Search for the cell housing the specified text and yield its (x, y) center coordinate. 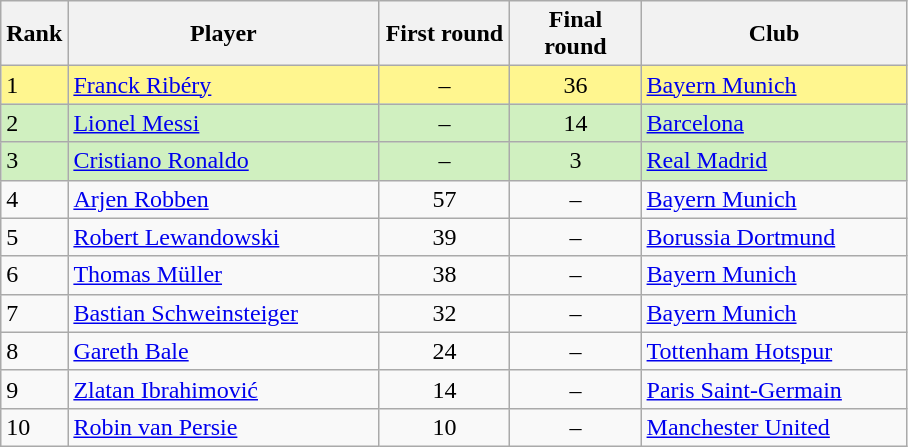
2 (34, 123)
Club (774, 34)
7 (34, 313)
Rank (34, 34)
8 (34, 351)
Thomas Müller (224, 275)
Paris Saint-Germain (774, 389)
36 (576, 85)
First round (444, 34)
6 (34, 275)
Zlatan Ibrahimović (224, 389)
Robin van Persie (224, 427)
Barcelona (774, 123)
Tottenham Hotspur (774, 351)
Cristiano Ronaldo (224, 161)
38 (444, 275)
Gareth Bale (224, 351)
4 (34, 199)
39 (444, 237)
57 (444, 199)
9 (34, 389)
Manchester United (774, 427)
1 (34, 85)
24 (444, 351)
Real Madrid (774, 161)
Franck Ribéry (224, 85)
Robert Lewandowski (224, 237)
Player (224, 34)
Arjen Robben (224, 199)
Borussia Dortmund (774, 237)
Bastian Schweinsteiger (224, 313)
5 (34, 237)
32 (444, 313)
Final round (576, 34)
Lionel Messi (224, 123)
